Provide the [x, y] coordinate of the cell's center where the given text is located.  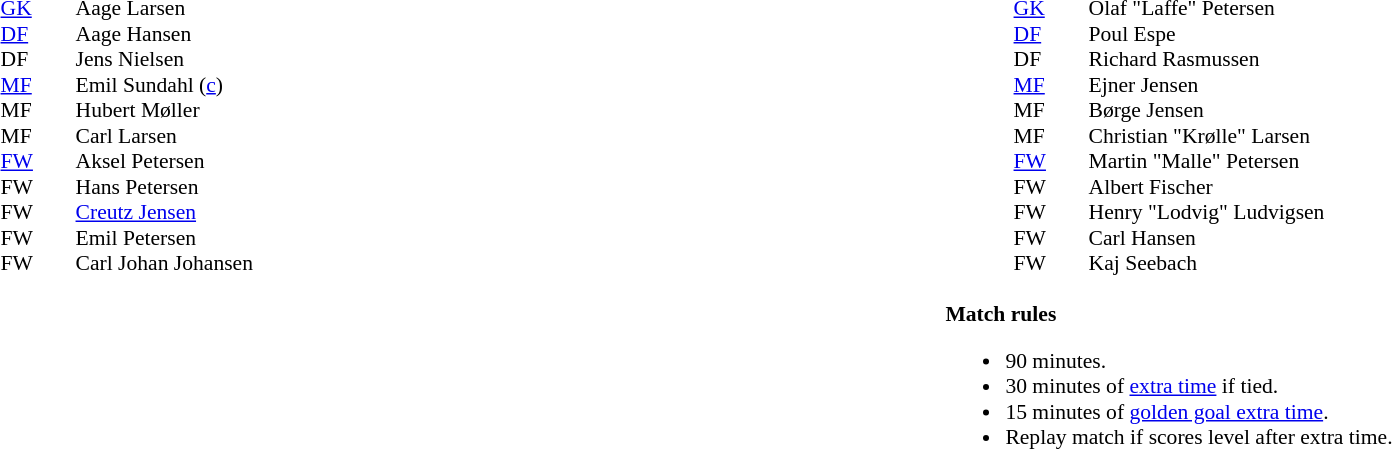
Jens Nielsen [164, 59]
Henry "Lodvig" Ludvigsen [1207, 213]
Emil Sundahl (c) [164, 85]
Creutz Jensen [164, 213]
Albert Fischer [1207, 187]
Emil Petersen [164, 238]
Christian "Krølle" Larsen [1207, 136]
Carl Johan Johansen [164, 263]
Aksel Petersen [164, 161]
Ejner Jensen [1207, 85]
Carl Hansen [1207, 238]
Kaj Seebach [1207, 263]
Hubert Møller [164, 111]
Martin "Malle" Petersen [1207, 161]
Hans Petersen [164, 187]
Richard Rasmussen [1207, 59]
Aage Hansen [164, 34]
Carl Larsen [164, 136]
Poul Espe [1207, 34]
Børge Jensen [1207, 111]
